Return the (X, Y) coordinate for the center point of the cell that contains the specified text.  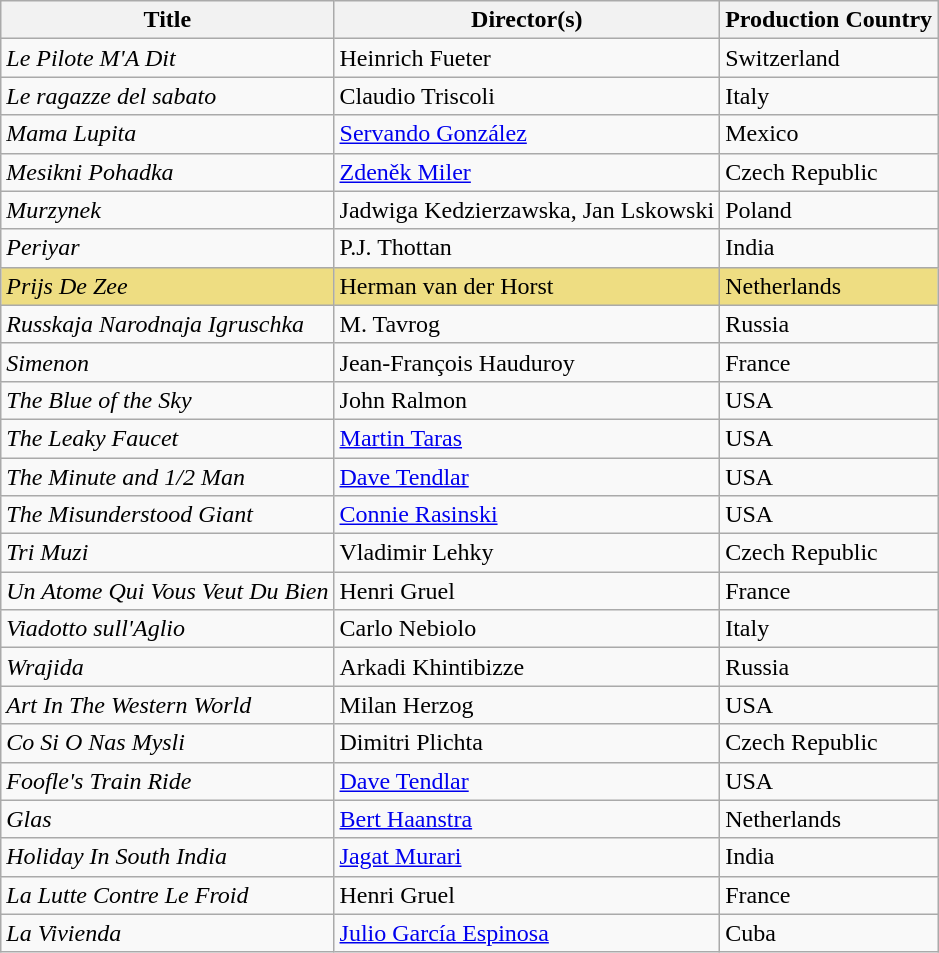
Un Atome Qui Vous Veut Du Bien (168, 591)
Mesikni Pohadka (168, 172)
Le Pilote M'A Dit (168, 58)
Connie Rasinski (527, 515)
Servando González (527, 134)
Jagat Murari (527, 857)
Co Si O Nas Mysli (168, 743)
Viadotto sull'Aglio (168, 629)
Claudio Triscoli (527, 96)
Heinrich Fueter (527, 58)
Arkadi Khintibizze (527, 667)
Bert Haanstra (527, 819)
Mexico (829, 134)
P.J. Thottan (527, 248)
La Lutte Contre Le Froid (168, 895)
Title (168, 20)
The Leaky Faucet (168, 438)
John Ralmon (527, 400)
Mama Lupita (168, 134)
The Blue of the Sky (168, 400)
Art In The Western World (168, 705)
M. Tavrog (527, 324)
Carlo Nebiolo (527, 629)
Zdeněk Miler (527, 172)
Switzerland (829, 58)
Production Country (829, 20)
Holiday In South India (168, 857)
Milan Herzog (527, 705)
Le ragazze del sabato (168, 96)
Glas (168, 819)
Dimitri Plichta (527, 743)
Vladimir Lehky (527, 553)
Director(s) (527, 20)
Wrajida (168, 667)
Murzynek (168, 210)
Foofle's Train Ride (168, 781)
Julio García Espinosa (527, 933)
The Misunderstood Giant (168, 515)
Tri Muzi (168, 553)
Periyar (168, 248)
La Vivienda (168, 933)
Jean-François Hauduroy (527, 362)
Simenon (168, 362)
Martin Taras (527, 438)
Russkaja Narodnaja Igruschka (168, 324)
Jadwiga Kedzierzawska, Jan Lskowski (527, 210)
Poland (829, 210)
Herman van der Horst (527, 286)
Cuba (829, 933)
Prijs De Zee (168, 286)
The Minute and 1/2 Man (168, 477)
